Detect which cell encompasses the target text, then output its [x, y] center coordinate. 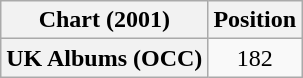
UK Albums (OCC) [104, 58]
182 [255, 58]
Chart (2001) [104, 20]
Position [255, 20]
